From the cell containing the given text, extract its center point as [x, y] coordinate. 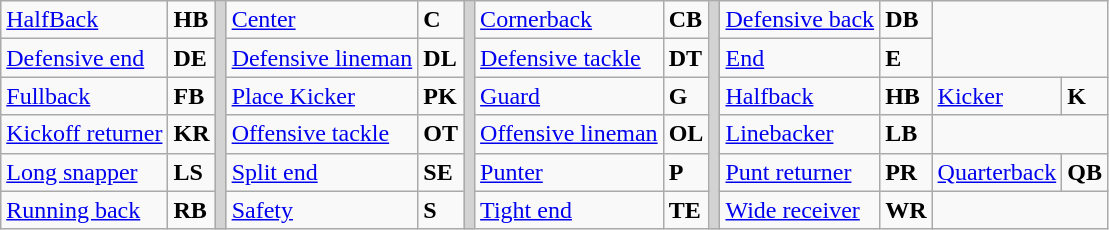
WR [906, 210]
Halfback [800, 96]
Linebacker [800, 134]
Wide receiver [800, 210]
Offensive lineman [570, 134]
OL [686, 134]
LS [192, 172]
Safety [322, 210]
FB [192, 96]
S [441, 210]
RB [192, 210]
Center [322, 20]
KR [192, 134]
K [1085, 96]
TE [686, 210]
E [906, 58]
G [686, 96]
End [800, 58]
Long snapper [84, 172]
Defensive end [84, 58]
CB [686, 20]
C [441, 20]
Tight end [570, 210]
Punt returner [800, 172]
Kickoff returner [84, 134]
DB [906, 20]
DE [192, 58]
Defensive lineman [322, 58]
Split end [322, 172]
OT [441, 134]
Fullback [84, 96]
Defensive back [800, 20]
Guard [570, 96]
Quarterback [997, 172]
QB [1085, 172]
DT [686, 58]
Punter [570, 172]
Cornerback [570, 20]
Defensive tackle [570, 58]
Running back [84, 210]
HalfBack [84, 20]
Offensive tackle [322, 134]
PR [906, 172]
PK [441, 96]
LB [906, 134]
DL [441, 58]
Kicker [997, 96]
SE [441, 172]
Place Kicker [322, 96]
P [686, 172]
